Provide the [X, Y] coordinate of the cell's center where the given text is located.  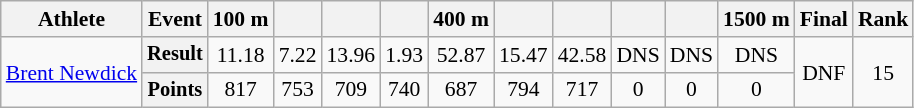
Event [175, 19]
740 [404, 90]
DNF [824, 72]
Athlete [72, 19]
11.18 [241, 55]
52.87 [461, 55]
753 [298, 90]
1.93 [404, 55]
Result [175, 55]
100 m [241, 19]
1500 m [756, 19]
400 m [461, 19]
Rank [884, 19]
Final [824, 19]
717 [582, 90]
Points [175, 90]
42.58 [582, 55]
15 [884, 72]
817 [241, 90]
Brent Newdick [72, 72]
7.22 [298, 55]
709 [350, 90]
15.47 [524, 55]
794 [524, 90]
687 [461, 90]
13.96 [350, 55]
